Identify which cell holds the provided text, then report its (X, Y) central coordinate. 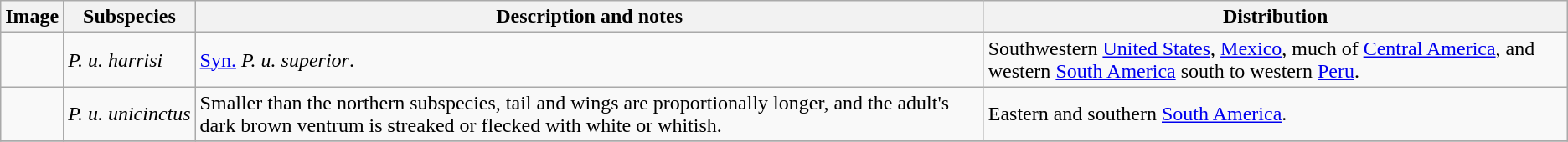
P. u. harrisi (129, 60)
Image (32, 17)
P. u. unicinctus (129, 114)
Eastern and southern South America. (1275, 114)
Subspecies (129, 17)
Southwestern United States, Mexico, much of Central America, and western South America south to western Peru. (1275, 60)
Syn. P. u. superior. (590, 60)
Description and notes (590, 17)
Distribution (1275, 17)
